Locate the cell with the specified text and output its (x, y) center coordinate. 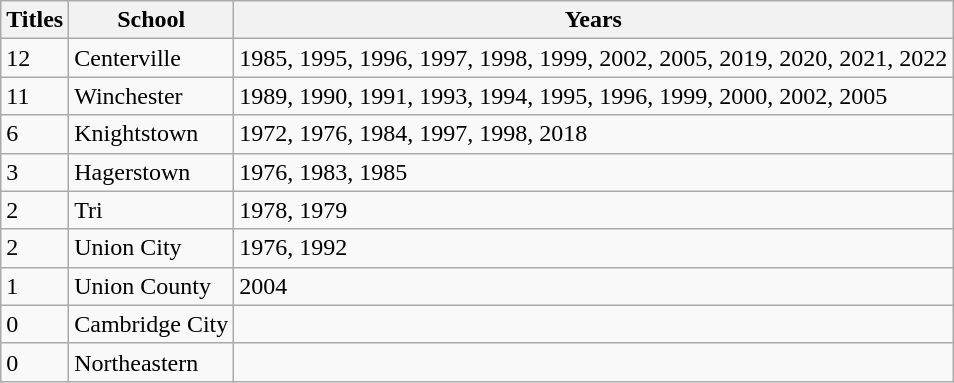
Cambridge City (152, 324)
Knightstown (152, 134)
Titles (35, 20)
1978, 1979 (594, 210)
Northeastern (152, 362)
Winchester (152, 96)
2004 (594, 286)
Union County (152, 286)
Union City (152, 248)
1972, 1976, 1984, 1997, 1998, 2018 (594, 134)
Hagerstown (152, 172)
Years (594, 20)
12 (35, 58)
School (152, 20)
1976, 1992 (594, 248)
Centerville (152, 58)
1 (35, 286)
11 (35, 96)
Tri (152, 210)
6 (35, 134)
1976, 1983, 1985 (594, 172)
1989, 1990, 1991, 1993, 1994, 1995, 1996, 1999, 2000, 2002, 2005 (594, 96)
3 (35, 172)
1985, 1995, 1996, 1997, 1998, 1999, 2002, 2005, 2019, 2020, 2021, 2022 (594, 58)
